Search for the cell housing the specified text and yield its [X, Y] center coordinate. 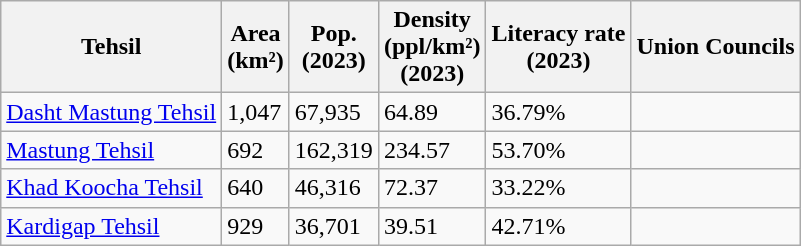
Density(ppl/km²)(2023) [432, 47]
Kardigap Tehsil [112, 226]
1,047 [256, 112]
929 [256, 226]
72.37 [432, 188]
Literacy rate(2023) [558, 47]
Mastung Tehsil [112, 150]
36,701 [334, 226]
162,319 [334, 150]
640 [256, 188]
39.51 [432, 226]
692 [256, 150]
234.57 [432, 150]
Khad Koocha Tehsil [112, 188]
Tehsil [112, 47]
Union Councils [716, 47]
46,316 [334, 188]
36.79% [558, 112]
53.70% [558, 150]
Dasht Mastung Tehsil [112, 112]
Area(km²) [256, 47]
64.89 [432, 112]
42.71% [558, 226]
67,935 [334, 112]
33.22% [558, 188]
Pop.(2023) [334, 47]
